Search for the cell housing the specified text and yield its (x, y) center coordinate. 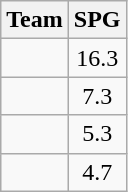
4.7 (97, 172)
16.3 (97, 58)
Team (35, 20)
5.3 (97, 134)
7.3 (97, 96)
SPG (97, 20)
